Detect which cell encompasses the target text, then output its [x, y] center coordinate. 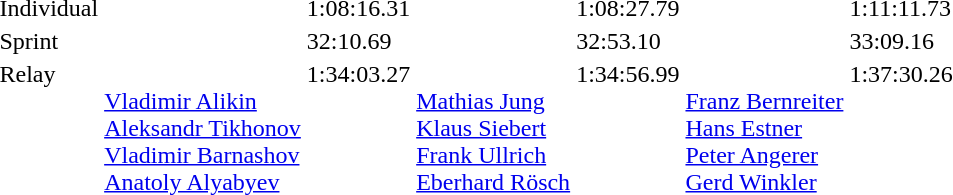
32:53.10 [628, 41]
32:10.69 [358, 41]
